Extract the [X, Y] coordinate from the center of the cell holding the provided text.  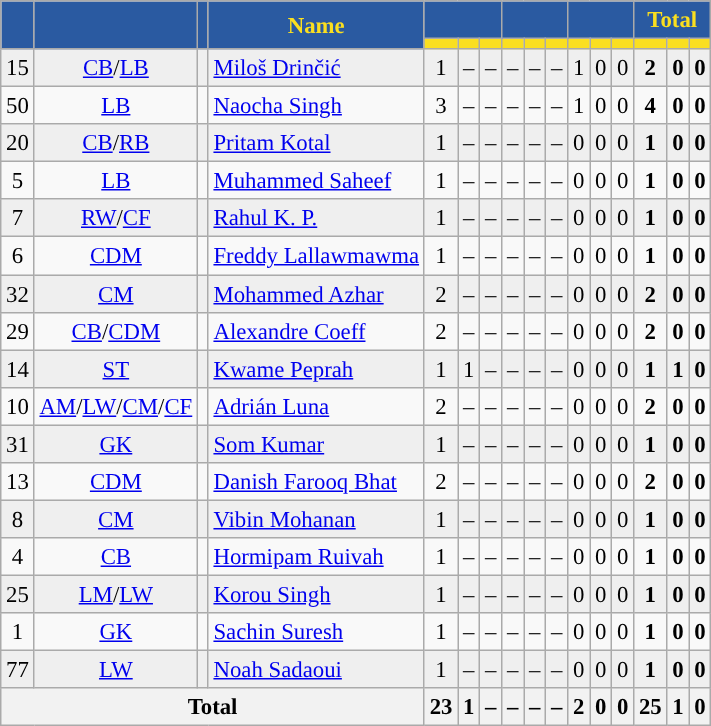
Som Kumar [316, 444]
LW [116, 670]
Alexandre Coeff [316, 331]
Mohammed Azhar [316, 294]
AM/LW/CM/CF [116, 406]
14 [18, 369]
Name [316, 25]
CB/RB [116, 143]
77 [18, 670]
Korou Singh [316, 594]
7 [18, 219]
15 [18, 68]
Muhammed Saheef [316, 181]
5 [18, 181]
Kwame Peprah [316, 369]
Freddy Lallawmawma [316, 256]
Miloš Drinčić [316, 68]
LM/LW [116, 594]
32 [18, 294]
Danish Farooq Bhat [316, 482]
50 [18, 106]
13 [18, 482]
8 [18, 519]
Hormipam Ruivah [316, 557]
Pritam Kotal [316, 143]
RW/CF [116, 219]
Rahul K. P. [316, 219]
20 [18, 143]
6 [18, 256]
10 [18, 406]
Sachin Suresh [316, 632]
CB/CDM [116, 331]
CB [116, 557]
Noah Sadaoui [316, 670]
ST [116, 369]
29 [18, 331]
Vibin Mohanan [316, 519]
31 [18, 444]
Naocha Singh [316, 106]
3 [440, 106]
CB/LB [116, 68]
23 [440, 707]
Adrián Luna [316, 406]
